Scan for the cell matching the given text and deliver its (X, Y) coordinate at center. 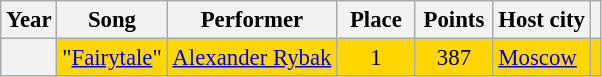
Points (454, 20)
Alexander Rybak (252, 58)
Performer (252, 20)
1 (376, 58)
Year (29, 20)
Song (112, 20)
387 (454, 58)
Host city (542, 20)
Moscow (542, 58)
"Fairytale" (112, 58)
Place (376, 20)
